Search for the cell housing the specified text and yield its [X, Y] center coordinate. 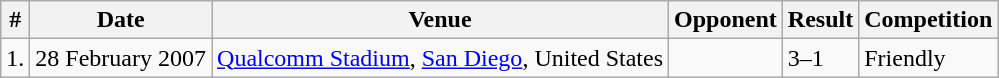
Result [820, 20]
Date [121, 20]
Qualcomm Stadium, San Diego, United States [440, 58]
# [16, 20]
3–1 [820, 58]
Venue [440, 20]
Opponent [726, 20]
Competition [928, 20]
1. [16, 58]
28 February 2007 [121, 58]
Friendly [928, 58]
